Scan for the cell matching the given text and deliver its (X, Y) coordinate at center. 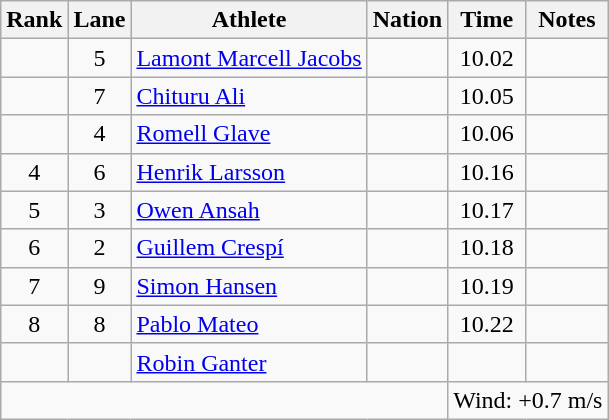
Lane (100, 20)
9 (100, 286)
Athlete (249, 20)
10.17 (487, 210)
Chituru Ali (249, 96)
10.02 (487, 58)
Pablo Mateo (249, 324)
Robin Ganter (249, 362)
Wind: +0.7 m/s (528, 400)
Owen Ansah (249, 210)
10.06 (487, 134)
10.19 (487, 286)
10.16 (487, 172)
10.05 (487, 96)
Lamont Marcell Jacobs (249, 58)
10.18 (487, 248)
Romell Glave (249, 134)
Nation (407, 20)
Rank (34, 20)
Henrik Larsson (249, 172)
Time (487, 20)
10.22 (487, 324)
Simon Hansen (249, 286)
3 (100, 210)
Guillem Crespí (249, 248)
2 (100, 248)
Notes (567, 20)
